Determine the [x, y] coordinate at the center of the cell enclosing the given text.  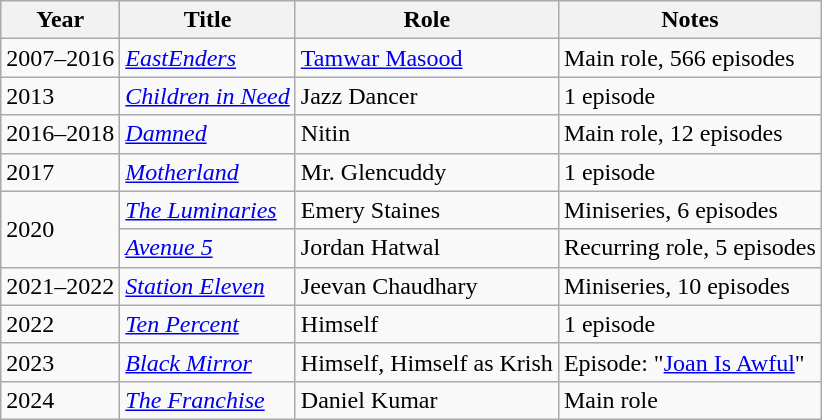
EastEnders [208, 58]
2016–2018 [60, 134]
Emery Staines [426, 210]
Jazz Dancer [426, 96]
Episode: "Joan Is Awful" [690, 362]
Role [426, 20]
Title [208, 20]
Motherland [208, 172]
Miniseries, 10 episodes [690, 286]
2013 [60, 96]
The Franchise [208, 400]
Notes [690, 20]
2022 [60, 324]
The Luminaries [208, 210]
Black Mirror [208, 362]
2024 [60, 400]
Recurring role, 5 episodes [690, 248]
Ten Percent [208, 324]
Main role [690, 400]
Main role, 12 episodes [690, 134]
Avenue 5 [208, 248]
2023 [60, 362]
Tamwar Masood [426, 58]
Year [60, 20]
2020 [60, 229]
Miniseries, 6 episodes [690, 210]
2017 [60, 172]
Mr. Glencuddy [426, 172]
Station Eleven [208, 286]
Children in Need [208, 96]
Main role, 566 episodes [690, 58]
Himself, Himself as Krish [426, 362]
Damned [208, 134]
Nitin [426, 134]
Jordan Hatwal [426, 248]
2021–2022 [60, 286]
Himself [426, 324]
Jeevan Chaudhary [426, 286]
Daniel Kumar [426, 400]
2007–2016 [60, 58]
